Provide the [X, Y] coordinate of the cell's center where the given text is located.  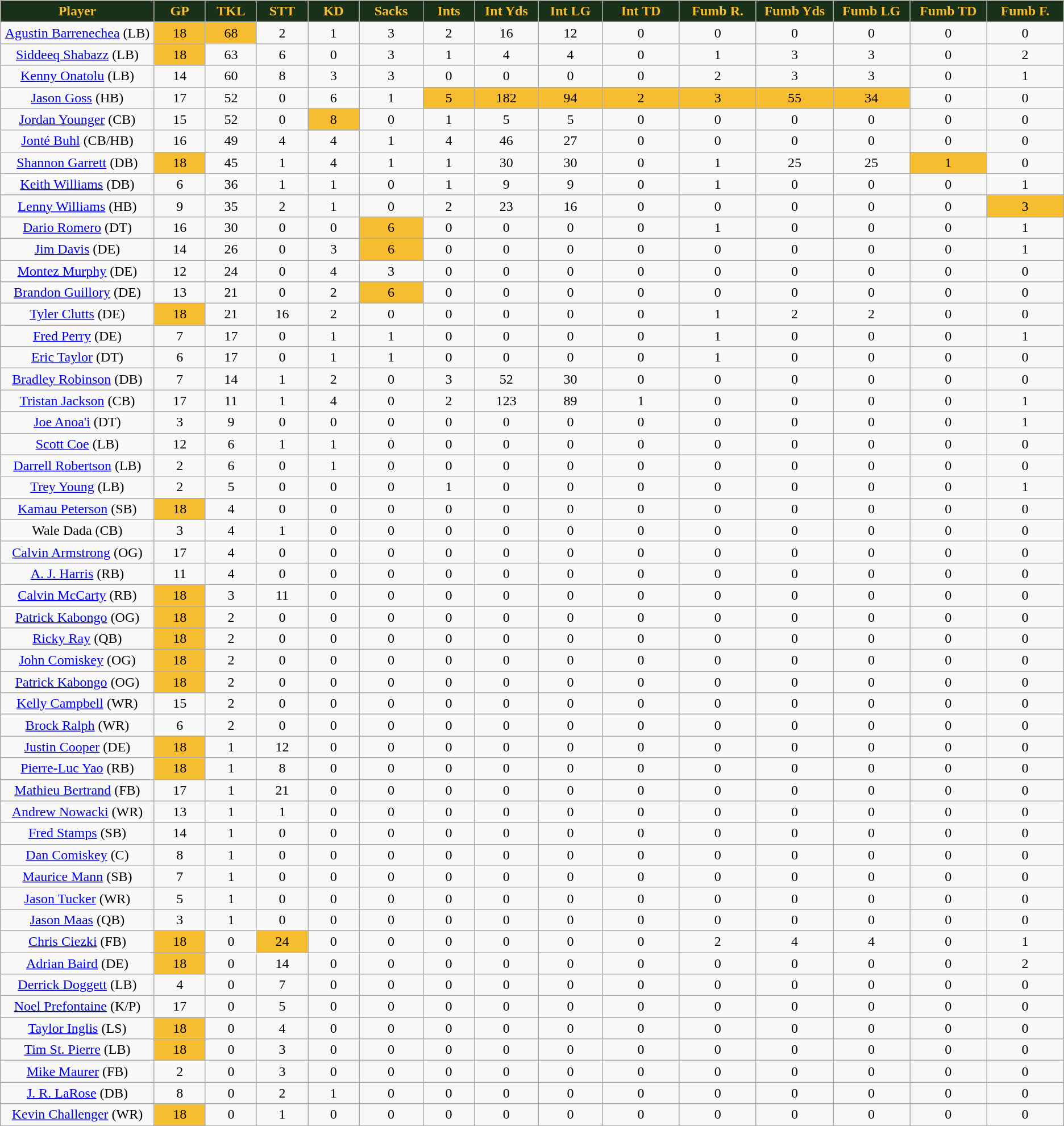
Ricky Ray (QB) [77, 639]
TKL [231, 11]
Int Yds [507, 11]
Mike Maurer (FB) [77, 1071]
123 [507, 401]
Kenny Onatolu (LB) [77, 76]
GP [180, 11]
Andrew Nowacki (WR) [77, 812]
49 [231, 141]
Int TD [641, 11]
Trey Young (LB) [77, 487]
35 [231, 206]
Player [77, 11]
36 [231, 184]
Kevin Challenger (WR) [77, 1115]
Adrian Baird (DE) [77, 963]
Calvin McCarty (RB) [77, 595]
Fred Perry (DE) [77, 336]
Dan Comiskey (C) [77, 855]
KD [334, 11]
Jordan Younger (CB) [77, 119]
Scott Coe (LB) [77, 444]
60 [231, 76]
Jim Davis (DE) [77, 249]
Derrick Doggett (LB) [77, 985]
55 [795, 98]
Shannon Garrett (DB) [77, 163]
34 [872, 98]
STT [282, 11]
John Comiskey (OG) [77, 660]
Chris Ciezki (FB) [77, 941]
23 [507, 206]
Keith Williams (DB) [77, 184]
Calvin Armstrong (OG) [77, 552]
Tim St. Pierre (LB) [77, 1050]
Noel Prefontaine (K/P) [77, 1007]
27 [571, 141]
Ints [448, 11]
Sacks [391, 11]
45 [231, 163]
Brock Ralph (WR) [77, 725]
Dario Romero (DT) [77, 227]
Montez Murphy (DE) [77, 271]
Kamau Peterson (SB) [77, 509]
Fumb Yds [795, 11]
J. R. LaRose (DB) [77, 1093]
46 [507, 141]
89 [571, 401]
Tyler Clutts (DE) [77, 314]
Bradley Robinson (DB) [77, 379]
Darrell Robertson (LB) [77, 466]
Joe Anoa'i (DT) [77, 422]
Fumb R. [717, 11]
Mathieu Bertrand (FB) [77, 790]
Kelly Campbell (WR) [77, 704]
68 [231, 33]
Fumb TD [948, 11]
Fred Stamps (SB) [77, 833]
Tristan Jackson (CB) [77, 401]
Fumb F. [1025, 11]
Jason Tucker (WR) [77, 898]
Siddeeq Shabazz (LB) [77, 55]
Fumb LG [872, 11]
Jonté Buhl (CB/HB) [77, 141]
63 [231, 55]
94 [571, 98]
26 [231, 249]
Jason Maas (QB) [77, 920]
Pierre-Luc Yao (RB) [77, 768]
182 [507, 98]
Lenny Williams (HB) [77, 206]
Maurice Mann (SB) [77, 876]
Eric Taylor (DT) [77, 358]
Agustin Barrenechea (LB) [77, 33]
Justin Cooper (DE) [77, 747]
Int LG [571, 11]
Brandon Guillory (DE) [77, 293]
Taylor Inglis (LS) [77, 1028]
Jason Goss (HB) [77, 98]
A. J. Harris (RB) [77, 574]
Wale Dada (CB) [77, 530]
